Identify which cell holds the provided text, then report its (X, Y) central coordinate. 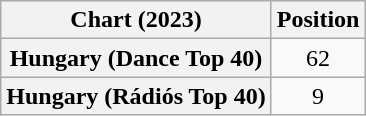
Position (318, 20)
Hungary (Dance Top 40) (136, 58)
62 (318, 58)
Chart (2023) (136, 20)
Hungary (Rádiós Top 40) (136, 96)
9 (318, 96)
